Pinpoint the cell where the given text exists, returning its (X, Y) midpoint coordinate. 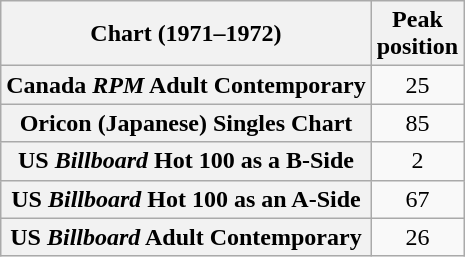
US Billboard Hot 100 as an A-Side (186, 199)
Oricon (Japanese) Singles Chart (186, 123)
Peakposition (417, 34)
25 (417, 85)
2 (417, 161)
67 (417, 199)
Chart (1971–1972) (186, 34)
85 (417, 123)
US Billboard Adult Contemporary (186, 237)
US Billboard Hot 100 as a B-Side (186, 161)
Canada RPM Adult Contemporary (186, 85)
26 (417, 237)
